Identify which cell holds the provided text, then report its [x, y] central coordinate. 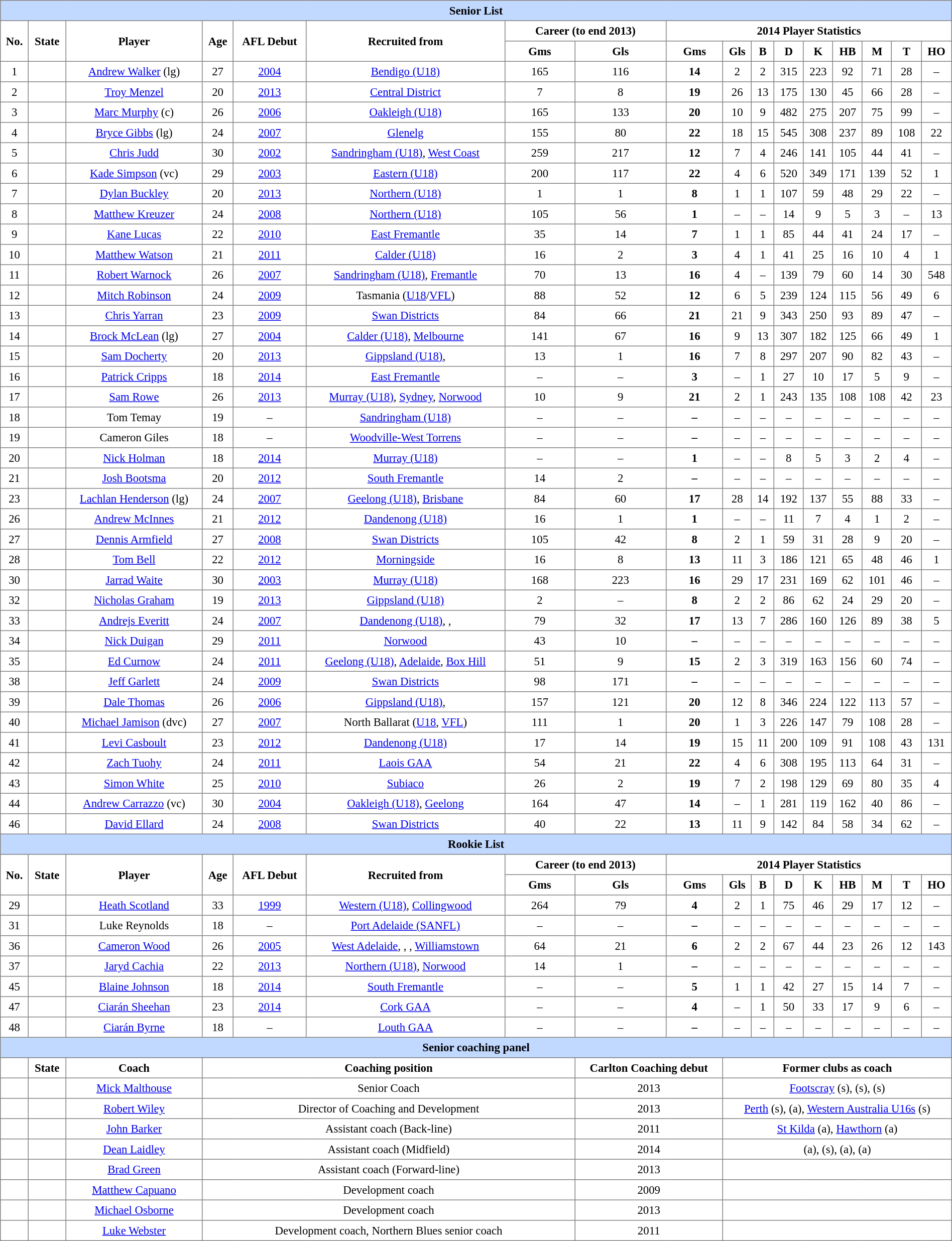
126 [848, 620]
2005 [270, 946]
160 [818, 620]
Development coach, Northern Blues senior coach [389, 1230]
Former clubs as coach [838, 1068]
71 [877, 71]
168 [540, 580]
Mick Malthouse [134, 1088]
Western (U18), Collingwood [406, 905]
Jarrad Waite [134, 580]
117 [621, 173]
Andrew Carrazzo (vc) [134, 803]
Patrick Cripps [134, 377]
Andrejs Everitt [134, 620]
131 [937, 742]
Heath Scotland [134, 905]
Sandringham (U18) [406, 417]
226 [788, 722]
Cork GAA [406, 1007]
85 [788, 234]
Murray (U18), Sydney, Norwood [406, 397]
182 [818, 336]
545 [788, 133]
264 [540, 905]
186 [788, 559]
Ciarán Sheehan [134, 1007]
Andrew Walker (lg) [134, 71]
Dylan Buckley [134, 193]
Dale Thomas [134, 702]
Rookie List [476, 844]
2002 [270, 153]
Nicholas Graham [134, 600]
36 [15, 946]
Chris Yarran [134, 315]
Sandringham (U18), West Coast [406, 153]
Senior coaching panel [476, 1047]
482 [788, 112]
346 [788, 702]
82 [877, 356]
57 [907, 702]
157 [540, 702]
(a), (s), (a), (a) [838, 1149]
Kade Simpson (vc) [134, 173]
39 [15, 702]
Michael Jamison (dvc) [134, 722]
Eastern (U18) [406, 173]
Robert Wiley [134, 1108]
65 [848, 559]
St Kilda (a), Hawthorn (a) [838, 1129]
315 [788, 71]
74 [907, 661]
Geelong (U18), Brisbane [406, 499]
Subiaco [406, 783]
Assistant coach (Midfield) [389, 1149]
Coaching position [389, 1068]
55 [848, 499]
243 [788, 397]
37 [15, 966]
Dean Laidley [134, 1149]
51 [540, 661]
175 [788, 92]
125 [848, 336]
Dennis Armfield [134, 539]
Sam Rowe [134, 397]
Marc Murphy (c) [134, 112]
Luke Reynolds [134, 925]
129 [818, 783]
Cameron Giles [134, 437]
343 [788, 315]
246 [788, 153]
286 [788, 620]
Nick Holman [134, 458]
Bryce Gibbs (lg) [134, 133]
135 [818, 397]
Brad Green [134, 1169]
93 [848, 315]
91 [848, 742]
169 [818, 580]
Matthew Kreuzer [134, 214]
143 [937, 946]
101 [877, 580]
Calder (U18) [406, 255]
54 [540, 763]
Oakleigh (U18) [406, 112]
Sandringham (U18), Fremantle [406, 275]
1999 [270, 905]
Norwood [406, 641]
Michael Osborne [134, 1210]
195 [818, 763]
115 [848, 295]
Glenelg [406, 133]
Lachlan Henderson (lg) [134, 499]
142 [788, 824]
58 [848, 824]
Assistant coach (Forward-line) [389, 1169]
163 [818, 661]
90 [848, 356]
Matthew Watson [134, 255]
99 [907, 112]
520 [788, 173]
North Ballarat (U18, VFL) [406, 722]
Blaine Johnson [134, 986]
69 [848, 783]
92 [848, 71]
224 [818, 702]
349 [818, 173]
Tom Temay [134, 417]
Morningside [406, 559]
107 [788, 193]
297 [788, 356]
David Ellard [134, 824]
Northern (U18), Norwood [406, 966]
Brock McLean (lg) [134, 336]
Coach [134, 1068]
Louth GAA [406, 1027]
259 [540, 153]
Woodville-West Torrens [406, 437]
John Barker [134, 1129]
Robert Warnock [134, 275]
124 [818, 295]
109 [818, 742]
Geelong (U18), Adelaide, Box Hill [406, 661]
Carlton Coaching debut [649, 1068]
164 [540, 803]
Simon White [134, 783]
Tasmania (U18/VFL) [406, 295]
Matthew Capuano [134, 1190]
Ciarán Byrne [134, 1027]
Port Adelaide (SANFL) [406, 925]
Zach Tuohy [134, 763]
Ed Curnow [134, 661]
119 [818, 803]
156 [848, 661]
130 [818, 92]
239 [788, 295]
116 [621, 71]
West Adelaide, , , Williamstown [406, 946]
Gippsland (U18) [406, 600]
111 [540, 722]
Director of Coaching and Development [389, 1108]
Andrew McInnes [134, 519]
Kane Lucas [134, 234]
Jeff Garlett [134, 681]
Cameron Wood [134, 946]
192 [788, 499]
98 [540, 681]
137 [818, 499]
Footscray (s), (s), (s) [838, 1088]
231 [788, 580]
162 [848, 803]
281 [788, 803]
319 [788, 661]
155 [540, 133]
250 [818, 315]
Senior List [476, 11]
548 [937, 275]
275 [818, 112]
Bendigo (U18) [406, 71]
Luke Webster [134, 1230]
Josh Bootsma [134, 478]
Dandenong (U18), , [406, 620]
Calder (U18), Melbourne [406, 336]
198 [788, 783]
Perth (s), (a), Western Australia U16s (s) [838, 1108]
Nick Duigan [134, 641]
Sam Docherty [134, 356]
Levi Casboult [134, 742]
Jaryd Cachia [134, 966]
147 [818, 722]
Central District [406, 92]
Mitch Robinson [134, 295]
307 [788, 336]
122 [848, 702]
Laois GAA [406, 763]
Assistant coach (Back-line) [389, 1129]
50 [788, 1007]
Troy Menzel [134, 92]
Senior Coach [389, 1088]
217 [621, 153]
237 [848, 133]
Tom Bell [134, 559]
Oakleigh (U18), Geelong [406, 803]
133 [621, 112]
Chris Judd [134, 153]
70 [540, 275]
